Pinpoint the cell where the given text exists, returning its (X, Y) midpoint coordinate. 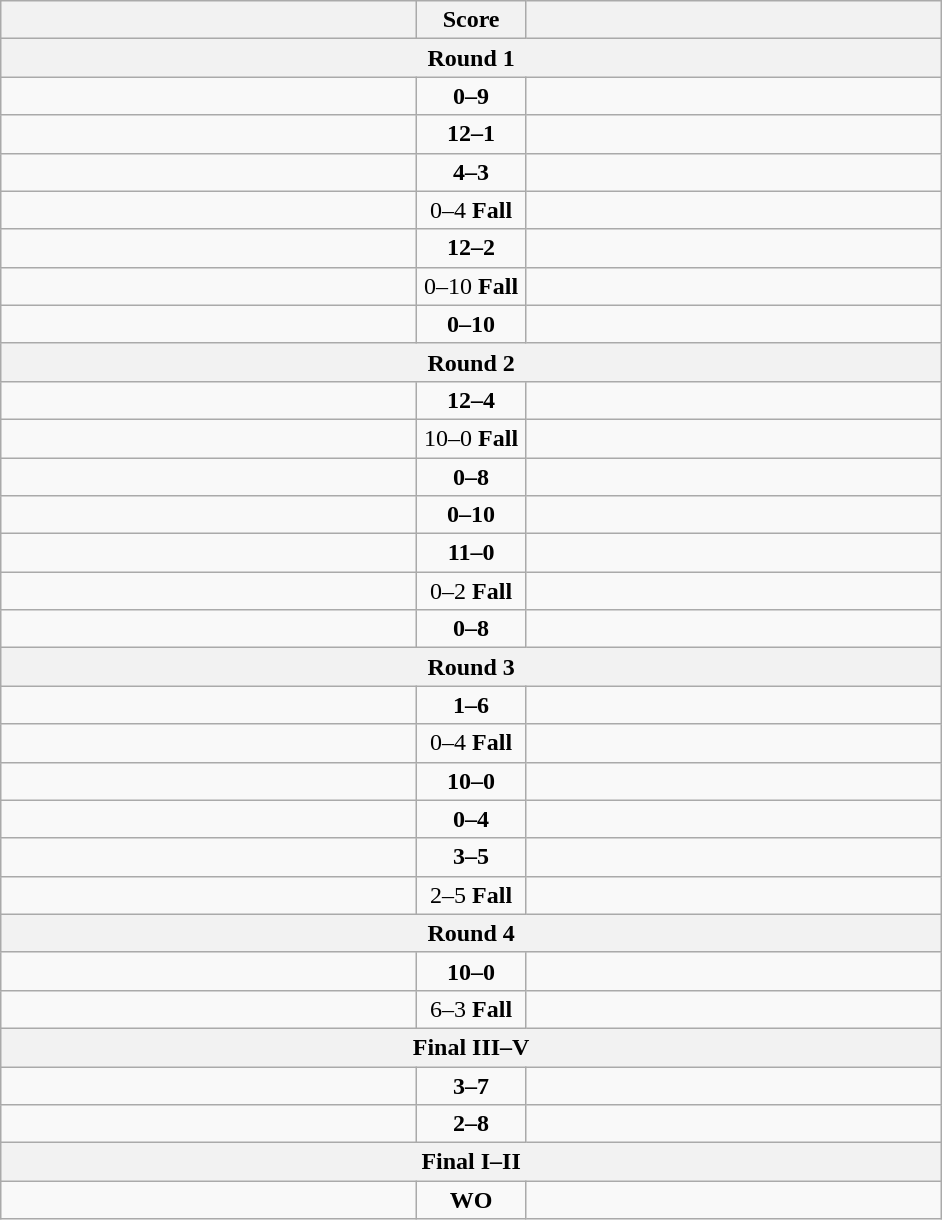
WO (472, 1200)
10–0 Fall (472, 438)
Final I–II (472, 1162)
3–5 (472, 857)
Score (472, 20)
2–5 Fall (472, 895)
3–7 (472, 1085)
0–4 (472, 819)
6–3 Fall (472, 1009)
0–9 (472, 96)
Final III–V (472, 1047)
12–1 (472, 134)
2–8 (472, 1124)
Round 2 (472, 362)
Round 1 (472, 58)
0–2 Fall (472, 591)
12–2 (472, 248)
1–6 (472, 705)
0–10 Fall (472, 286)
Round 4 (472, 933)
4–3 (472, 172)
11–0 (472, 553)
12–4 (472, 400)
Round 3 (472, 667)
